Provide the (x, y) coordinate of the cell's center where the given text is located.  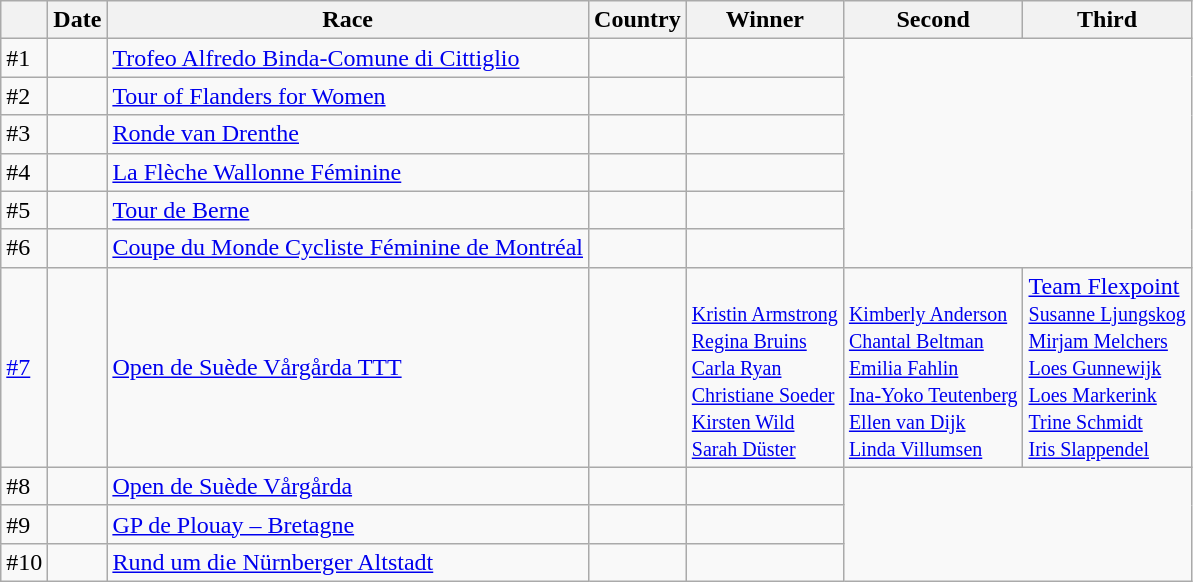
Race (348, 20)
#7 (24, 367)
GP de Plouay – Bretagne (348, 524)
#3 (24, 134)
Tour of Flanders for Women (348, 96)
#2 (24, 96)
Team FlexpointSusanne Ljungskog Mirjam Melchers Loes GunnewijkLoes Markerink Trine SchmidtIris Slappendel (1107, 367)
#1 (24, 58)
#10 (24, 562)
Winner (764, 20)
Kristin Armstrong Regina Bruins Carla Ryan Christiane Soeder Kirsten WildSarah Düster (764, 367)
#8 (24, 486)
Country (638, 20)
Open de Suède Vårgårda TTT (348, 367)
#5 (24, 210)
Rund um die Nürnberger Altstadt (348, 562)
Kimberly Anderson Chantal Beltman Emilia Fahlin Ina-Yoko Teutenberg Ellen van Dijk Linda Villumsen (933, 367)
Date (78, 20)
Trofeo Alfredo Binda-Comune di Cittiglio (348, 58)
#9 (24, 524)
#4 (24, 172)
Open de Suède Vårgårda (348, 486)
Ronde van Drenthe (348, 134)
Second (933, 20)
Third (1107, 20)
La Flèche Wallonne Féminine (348, 172)
Tour de Berne (348, 210)
Coupe du Monde Cycliste Féminine de Montréal (348, 248)
#6 (24, 248)
